Identify which cell holds the provided text, then report its (x, y) central coordinate. 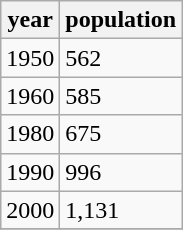
1960 (30, 96)
1990 (30, 172)
675 (121, 134)
585 (121, 96)
population (121, 20)
562 (121, 58)
2000 (30, 210)
996 (121, 172)
1950 (30, 58)
1,131 (121, 210)
year (30, 20)
1980 (30, 134)
